Determine the [X, Y] coordinate at the center of the cell enclosing the given text.  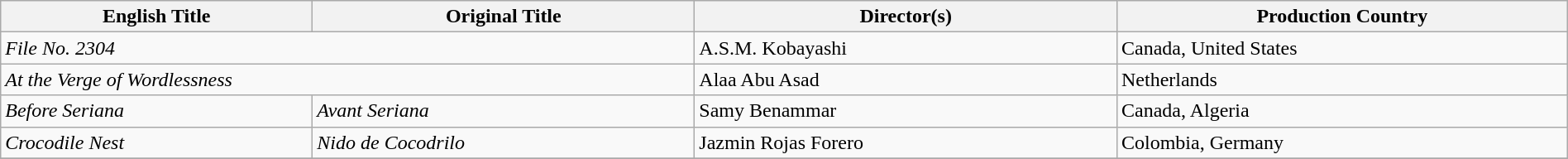
Canada, United States [1341, 48]
Original Title [504, 17]
Director(s) [906, 17]
Before Seriana [157, 111]
Crocodile Nest [157, 142]
Nido de Cocodrilo [504, 142]
Alaa Abu Asad [906, 79]
Netherlands [1341, 79]
Canada, Algeria [1341, 111]
Jazmin Rojas Forero [906, 142]
Samy Benammar [906, 111]
Production Country [1341, 17]
At the Verge of Wordlessness [347, 79]
Avant Seriana [504, 111]
English Title [157, 17]
A.S.M. Kobayashi [906, 48]
File No. 2304 [347, 48]
Colombia, Germany [1341, 142]
